Locate the cell with the specified text and output its [x, y] center coordinate. 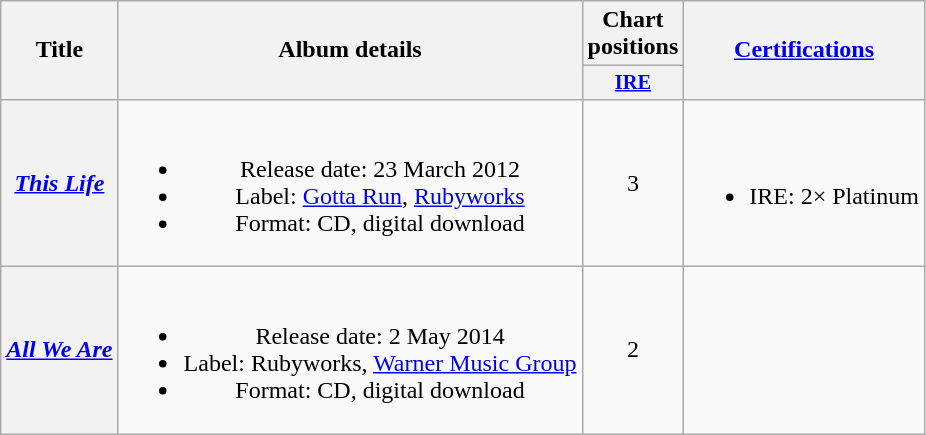
IRE: 2× Platinum [804, 182]
Release date: 2 May 2014Label: Rubyworks, Warner Music GroupFormat: CD, digital download [350, 350]
3 [633, 182]
Release date: 23 March 2012Label: Gotta Run, RubyworksFormat: CD, digital download [350, 182]
Chart positions [633, 34]
All We Are [60, 350]
Album details [350, 50]
IRE [633, 83]
Title [60, 50]
2 [633, 350]
This Life [60, 182]
Certifications [804, 50]
